For the text-containing cell, return its midpoint in (X, Y) coordinate format. 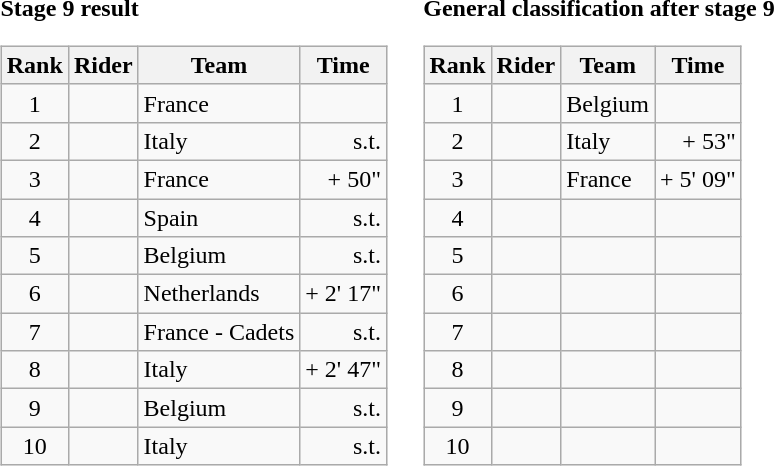
+ 2' 47" (344, 370)
France - Cadets (219, 332)
Netherlands (219, 294)
+ 53" (698, 141)
+ 50" (344, 179)
+ 5' 09" (698, 179)
Spain (219, 217)
+ 2' 17" (344, 294)
